Locate the cell with the specified text and output its (x, y) center coordinate. 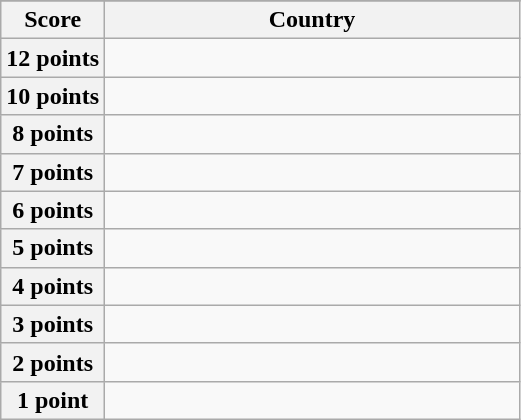
7 points (53, 172)
4 points (53, 286)
8 points (53, 134)
3 points (53, 324)
1 point (53, 400)
5 points (53, 248)
10 points (53, 96)
2 points (53, 362)
Score (53, 20)
12 points (53, 58)
Country (312, 20)
6 points (53, 210)
